Pinpoint the cell where the given text exists, returning its [X, Y] midpoint coordinate. 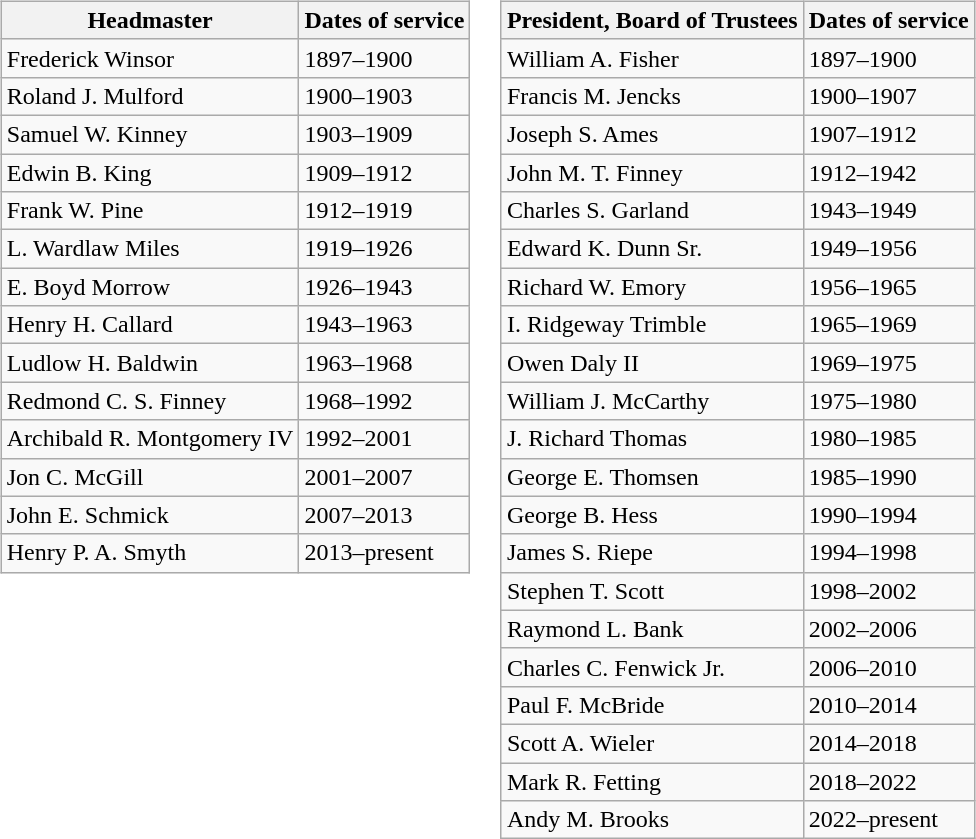
1900–1903 [384, 96]
Charles S. Garland [652, 211]
Francis M. Jencks [652, 96]
1912–1942 [888, 173]
Ludlow H. Baldwin [150, 363]
2007–2013 [384, 515]
Charles C. Fenwick Jr. [652, 667]
Edward K. Dunn Sr. [652, 249]
Roland J. Mulford [150, 96]
Frank W. Pine [150, 211]
Redmond C. S. Finney [150, 401]
George E. Thomsen [652, 477]
J. Richard Thomas [652, 439]
Henry P. A. Smyth [150, 553]
I. Ridgeway Trimble [652, 325]
1985–1990 [888, 477]
Samuel W. Kinney [150, 134]
1919–1926 [384, 249]
1969–1975 [888, 363]
2006–2010 [888, 667]
1963–1968 [384, 363]
1903–1909 [384, 134]
1980–1985 [888, 439]
Edwin B. King [150, 173]
Raymond L. Bank [652, 629]
1975–1980 [888, 401]
Henry H. Callard [150, 325]
1909–1912 [384, 173]
1912–1919 [384, 211]
Mark R. Fetting [652, 781]
Paul F. McBride [652, 705]
1926–1943 [384, 287]
Richard W. Emory [652, 287]
George B. Hess [652, 515]
John M. T. Finney [652, 173]
1990–1994 [888, 515]
Frederick Winsor [150, 58]
1968–1992 [384, 401]
1949–1956 [888, 249]
Scott A. Wieler [652, 743]
1992–2001 [384, 439]
1907–1912 [888, 134]
1998–2002 [888, 591]
1994–1998 [888, 553]
Stephen T. Scott [652, 591]
1956–1965 [888, 287]
2018–2022 [888, 781]
Headmaster [150, 20]
2013–present [384, 553]
2010–2014 [888, 705]
E. Boyd Morrow [150, 287]
1943–1949 [888, 211]
William J. McCarthy [652, 401]
Owen Daly II [652, 363]
President, Board of Trustees [652, 20]
Andy M. Brooks [652, 820]
William A. Fisher [652, 58]
2014–2018 [888, 743]
2022–present [888, 820]
Archibald R. Montgomery IV [150, 439]
Jon C. McGill [150, 477]
Joseph S. Ames [652, 134]
James S. Riepe [652, 553]
John E. Schmick [150, 515]
2001–2007 [384, 477]
2002–2006 [888, 629]
1943–1963 [384, 325]
L. Wardlaw Miles [150, 249]
1965–1969 [888, 325]
1900–1907 [888, 96]
